For the text-containing cell, return its midpoint in [x, y] coordinate format. 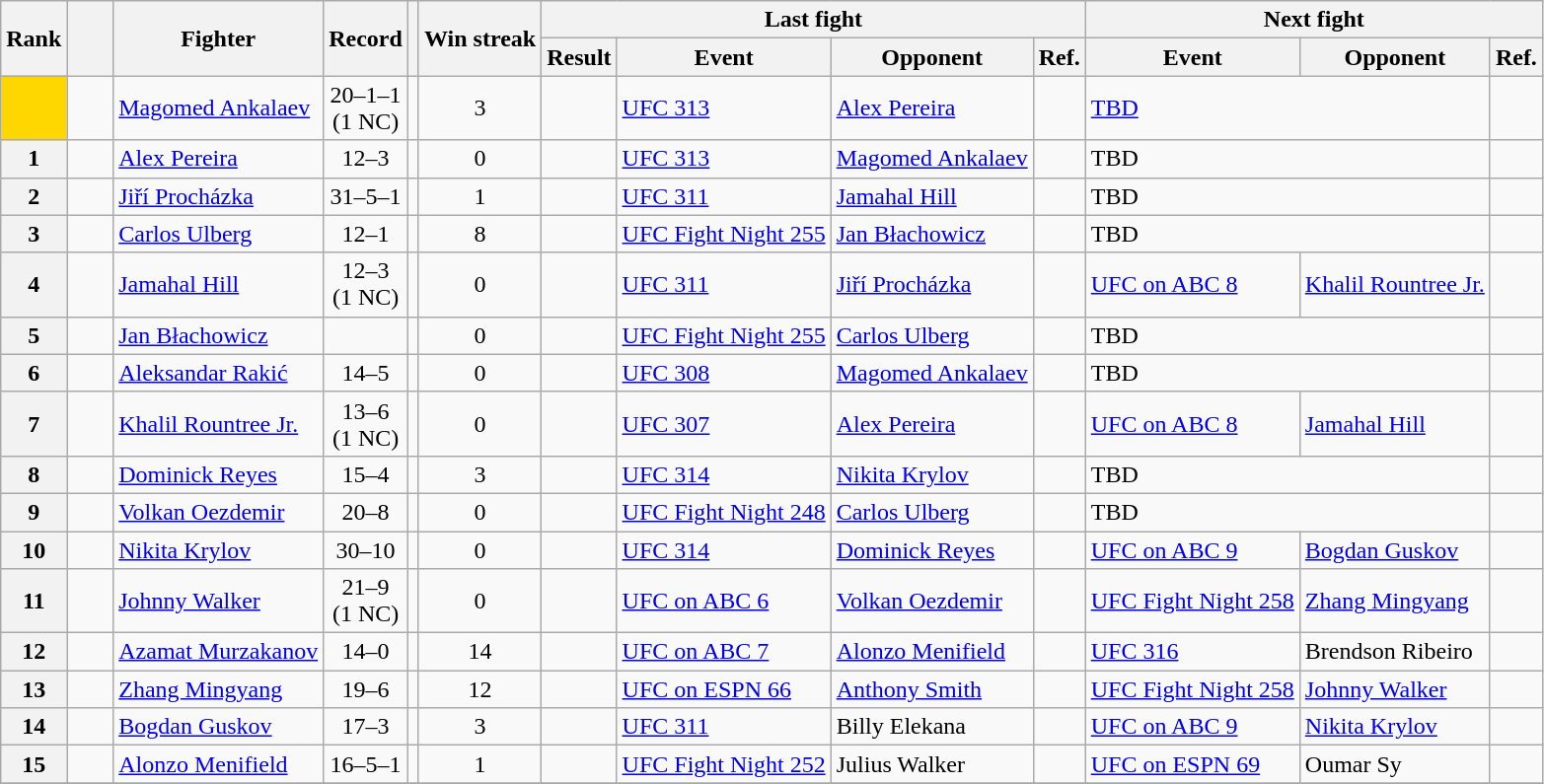
2 [34, 196]
Last fight [814, 20]
10 [34, 549]
UFC on ESPN 66 [724, 689]
Rank [34, 38]
20–8 [366, 512]
30–10 [366, 549]
UFC on ABC 7 [724, 652]
Brendson Ribeiro [1395, 652]
7 [34, 424]
5 [34, 335]
12–1 [366, 234]
UFC Fight Night 252 [724, 764]
Oumar Sy [1395, 764]
31–5–1 [366, 196]
14–0 [366, 652]
Aleksandar Rakić [219, 373]
Result [579, 57]
13–6(1 NC) [366, 424]
UFC 316 [1192, 652]
12–3 [366, 159]
Anthony Smith [931, 689]
16–5–1 [366, 764]
11 [34, 602]
Win streak [479, 38]
Fighter [219, 38]
12–3(1 NC) [366, 284]
4 [34, 284]
UFC on ABC 6 [724, 602]
9 [34, 512]
14–5 [366, 373]
20–1–1(1 NC) [366, 108]
Julius Walker [931, 764]
15–4 [366, 474]
19–6 [366, 689]
UFC 308 [724, 373]
21–9(1 NC) [366, 602]
UFC 307 [724, 424]
Next fight [1314, 20]
UFC Fight Night 248 [724, 512]
Billy Elekana [931, 727]
6 [34, 373]
13 [34, 689]
17–3 [366, 727]
Azamat Murzakanov [219, 652]
UFC on ESPN 69 [1192, 764]
15 [34, 764]
Record [366, 38]
